Extract the [X, Y] coordinate from the center of the cell holding the provided text.  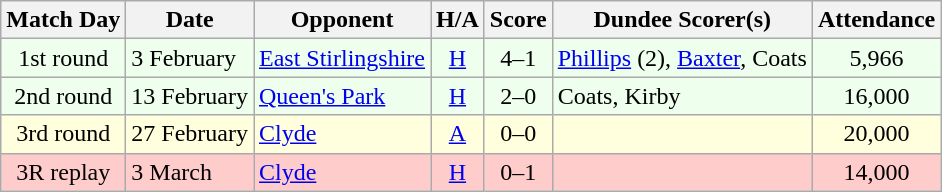
14,000 [876, 172]
East Stirlingshire [342, 58]
2–0 [518, 96]
0–1 [518, 172]
3 March [190, 172]
A [458, 134]
Phillips (2), Baxter, Coats [682, 58]
3 February [190, 58]
1st round [64, 58]
Queen's Park [342, 96]
3R replay [64, 172]
5,966 [876, 58]
20,000 [876, 134]
16,000 [876, 96]
Attendance [876, 20]
Opponent [342, 20]
H/A [458, 20]
13 February [190, 96]
27 February [190, 134]
3rd round [64, 134]
0–0 [518, 134]
Dundee Scorer(s) [682, 20]
Date [190, 20]
Score [518, 20]
Match Day [64, 20]
4–1 [518, 58]
2nd round [64, 96]
Coats, Kirby [682, 96]
